Detect which cell encompasses the target text, then output its (x, y) center coordinate. 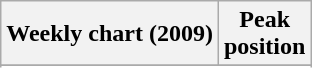
Weekly chart (2009) (110, 34)
Peakposition (264, 34)
